From the cell containing the given text, extract its center point as [x, y] coordinate. 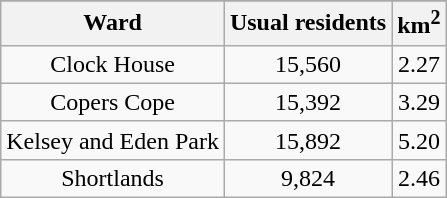
Ward [113, 24]
2.27 [419, 64]
2.46 [419, 178]
3.29 [419, 102]
15,560 [308, 64]
15,392 [308, 102]
9,824 [308, 178]
Kelsey and Eden Park [113, 140]
Clock House [113, 64]
15,892 [308, 140]
5.20 [419, 140]
km2 [419, 24]
Shortlands [113, 178]
Usual residents [308, 24]
Copers Cope [113, 102]
